Output the [x, y] coordinate of the center of the cell containing the given text.  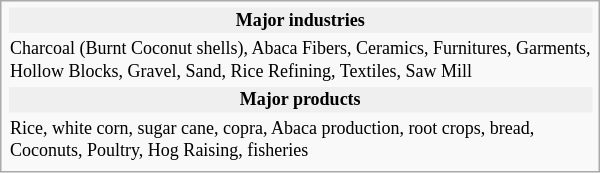
Major industries [300, 21]
Rice, white corn, sugar cane, copra, Abaca production, root crops, bread,Coconuts, Poultry, Hog Raising, fisheries [300, 140]
Major products [300, 101]
Charcoal (Burnt Coconut shells), Abaca Fibers, Ceramics, Furnitures, Garments,Hollow Blocks, Gravel, Sand, Rice Refining, Textiles, Saw Mill [300, 61]
